Capture the cell that displays the provided text and extract its (X, Y) central coordinate. 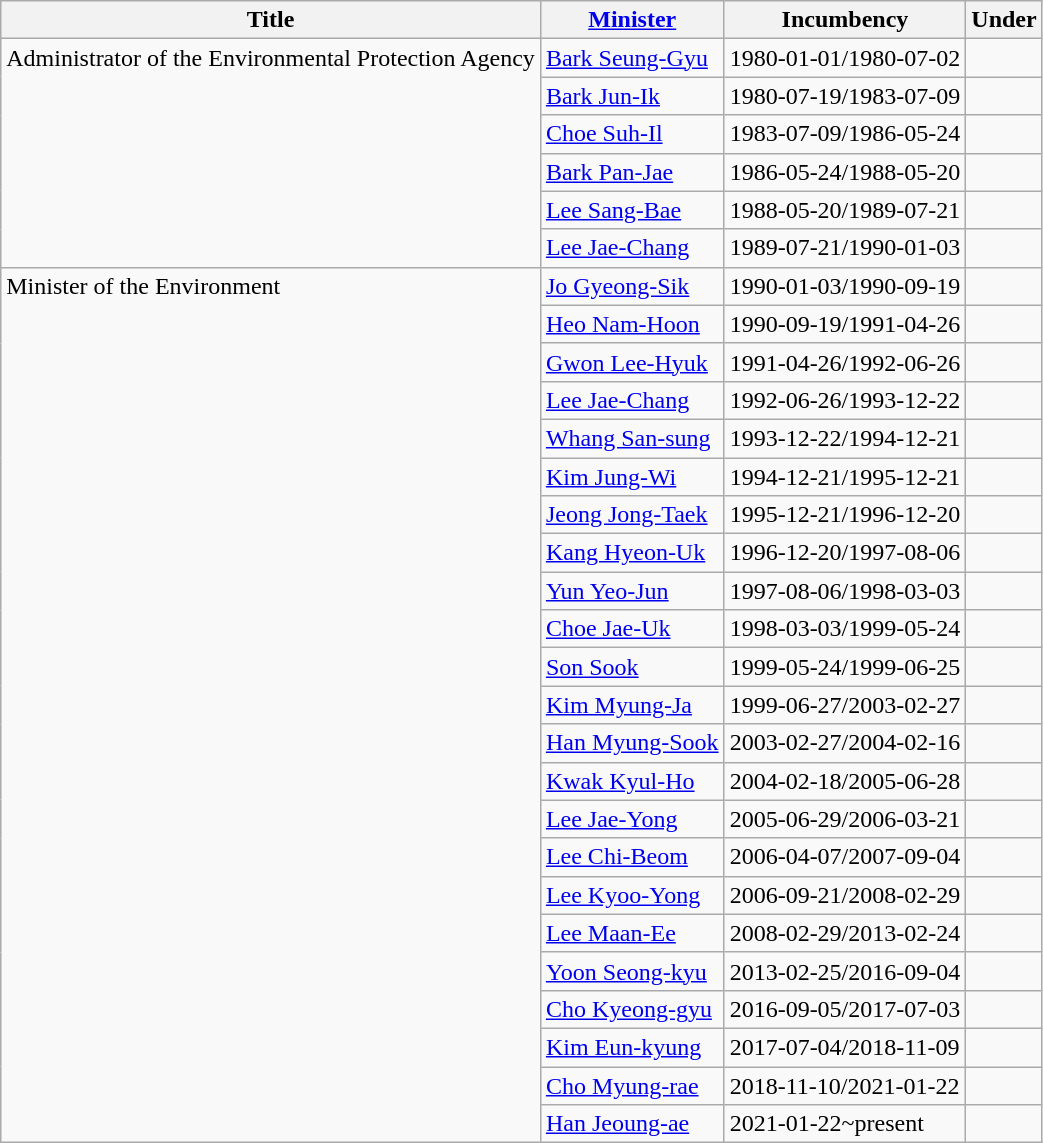
Heo Nam-Hoon (632, 324)
1997-08-06/1998-03-03 (845, 591)
2006-09-21/2008-02-29 (845, 895)
1980-01-01/1980-07-02 (845, 58)
Minister of the Environment (271, 704)
Lee Jae-Yong (632, 819)
2006-04-07/2007-09-04 (845, 857)
Han Jeoung-ae (632, 1124)
Incumbency (845, 20)
Kim Jung-Wi (632, 477)
2017-07-04/2018-11-09 (845, 1047)
Choe Jae-Uk (632, 629)
Minister (632, 20)
1996-12-20/1997-08-06 (845, 553)
1990-09-19/1991-04-26 (845, 324)
1990-01-03/1990-09-19 (845, 286)
1986-05-24/1988-05-20 (845, 172)
2003-02-27/2004-02-16 (845, 743)
1992-06-26/1993-12-22 (845, 400)
Whang San-sung (632, 438)
Lee Sang-Bae (632, 210)
Lee Chi-Beom (632, 857)
1999-05-24/1999-06-25 (845, 667)
1983-07-09/1986-05-24 (845, 134)
2016-09-05/2017-07-03 (845, 1009)
1991-04-26/1992-06-26 (845, 362)
Cho Kyeong-gyu (632, 1009)
1988-05-20/1989-07-21 (845, 210)
Cho Myung-rae (632, 1085)
1999-06-27/2003-02-27 (845, 705)
Choe Suh-Il (632, 134)
Yun Yeo-Jun (632, 591)
2013-02-25/2016-09-04 (845, 971)
Lee Maan-Ee (632, 933)
Son Sook (632, 667)
Yoon Seong-kyu (632, 971)
Kim Myung-Ja (632, 705)
Jeong Jong-Taek (632, 515)
2008-02-29/2013-02-24 (845, 933)
2021-01-22~present (845, 1124)
Under (1004, 20)
1998-03-03/1999-05-24 (845, 629)
2004-02-18/2005-06-28 (845, 781)
1989-07-21/1990-01-03 (845, 248)
Kang Hyeon-Uk (632, 553)
2018-11-10/2021-01-22 (845, 1085)
Bark Jun-Ik (632, 96)
Han Myung-Sook (632, 743)
Title (271, 20)
Bark Seung-Gyu (632, 58)
1995-12-21/1996-12-20 (845, 515)
1993-12-22/1994-12-21 (845, 438)
2005-06-29/2006-03-21 (845, 819)
1994-12-21/1995-12-21 (845, 477)
Kwak Kyul-Ho (632, 781)
1980-07-19/1983-07-09 (845, 96)
Kim Eun-kyung (632, 1047)
Jo Gyeong-Sik (632, 286)
Administrator of the Environmental Protection Agency (271, 153)
Lee Kyoo-Yong (632, 895)
Bark Pan-Jae (632, 172)
Gwon Lee-Hyuk (632, 362)
